Return [X, Y] of the center of cell containing provided text 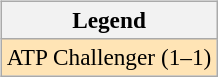
ATP Challenger (1–1) [108, 57]
Legend [108, 20]
